Pinpoint the cell where the given text exists, returning its (X, Y) midpoint coordinate. 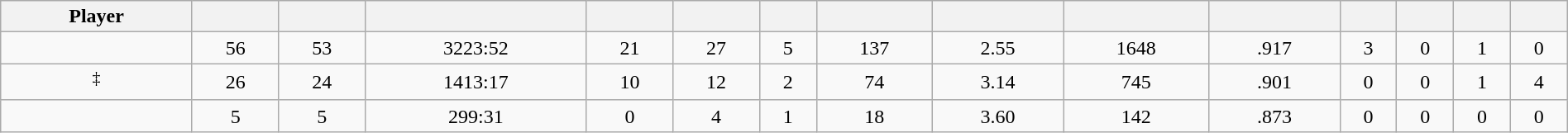
27 (716, 48)
Player (97, 17)
10 (630, 83)
3223:52 (476, 48)
3.14 (997, 83)
24 (323, 83)
‡ (97, 83)
2 (787, 83)
21 (630, 48)
.873 (1274, 116)
2.55 (997, 48)
53 (323, 48)
1413:17 (476, 83)
12 (716, 83)
.901 (1274, 83)
18 (874, 116)
299:31 (476, 116)
.917 (1274, 48)
3 (1368, 48)
745 (1136, 83)
137 (874, 48)
74 (874, 83)
1648 (1136, 48)
56 (235, 48)
142 (1136, 116)
26 (235, 83)
3.60 (997, 116)
